Identify which cell holds the provided text, then report its [x, y] central coordinate. 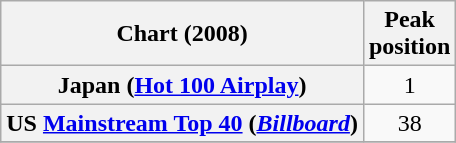
US Mainstream Top 40 (Billboard) [182, 123]
1 [409, 85]
Japan (Hot 100 Airplay) [182, 85]
38 [409, 123]
Peakposition [409, 34]
Chart (2008) [182, 34]
